Provide the [X, Y] coordinate of the cell's center where the given text is located.  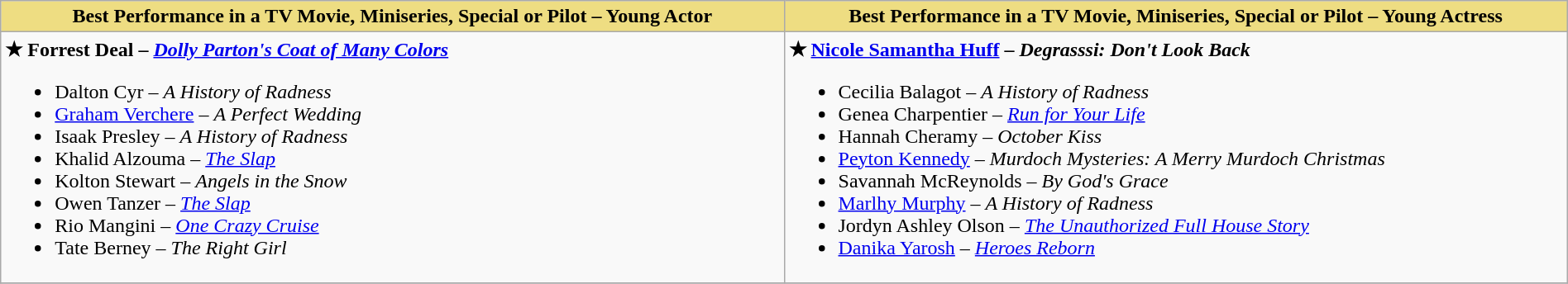
Best Performance in a TV Movie, Miniseries, Special or Pilot – Young Actor [392, 17]
Best Performance in a TV Movie, Miniseries, Special or Pilot – Young Actress [1176, 17]
